Extract the (x, y) coordinate from the center of the cell holding the provided text.  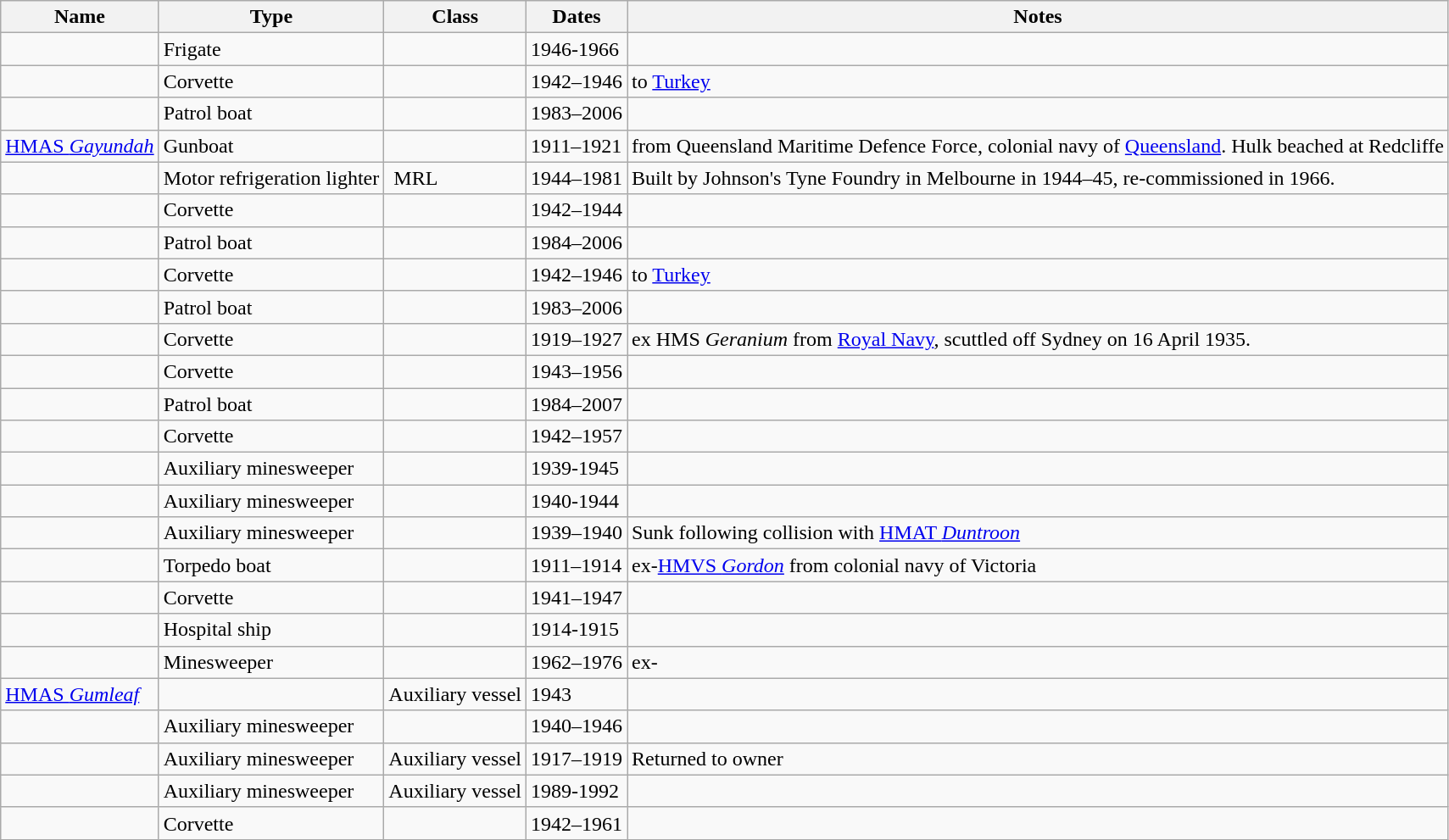
Notes (1038, 17)
Name (80, 17)
from Queensland Maritime Defence Force, colonial navy of Queensland. Hulk beached at Redcliffe (1038, 146)
1914-1915 (577, 630)
1943 (577, 694)
HMAS Gayundah (80, 146)
1939-1945 (577, 469)
1940–1946 (577, 726)
1942–1944 (577, 210)
1943–1956 (577, 371)
Motor refrigeration lighter (271, 178)
Built by Johnson's Tyne Foundry in Melbourne in 1944–45, re-commissioned in 1966. (1038, 178)
1942–1961 (577, 823)
1917–1919 (577, 759)
Class (455, 17)
1984–2006 (577, 242)
1946-1966 (577, 49)
1939–1940 (577, 533)
Sunk following collision with HMAT Duntroon (1038, 533)
1962–1976 (577, 662)
Minesweeper (271, 662)
Frigate (271, 49)
Returned to owner (1038, 759)
ex HMS Geranium from Royal Navy, scuttled off Sydney on 16 April 1935. (1038, 339)
1984–2007 (577, 404)
Gunboat (271, 146)
1989-1992 (577, 791)
1941–1947 (577, 598)
1940-1944 (577, 501)
ex-HMVS Gordon from colonial navy of Victoria (1038, 565)
1911–1921 (577, 146)
1911–1914 (577, 565)
ex- (1038, 662)
HMAS Gumleaf (80, 694)
Dates (577, 17)
MRL (455, 178)
Torpedo boat (271, 565)
1919–1927 (577, 339)
Type (271, 17)
1942–1957 (577, 437)
1944–1981 (577, 178)
Hospital ship (271, 630)
